Scan for the cell matching the given text and deliver its [x, y] coordinate at center. 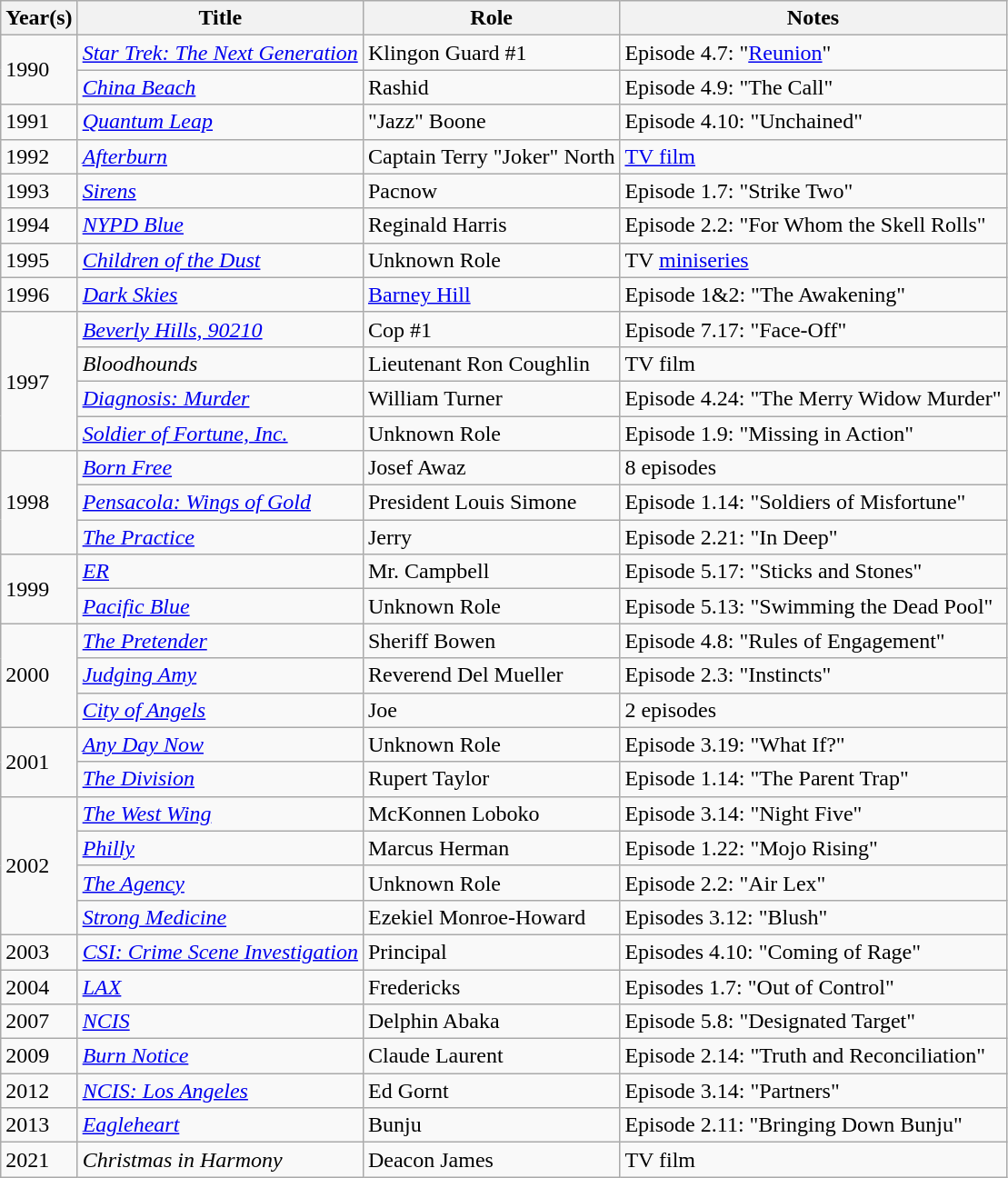
McKonnen Loboko [491, 814]
2009 [39, 1056]
City of Angels [220, 710]
Cop #1 [491, 329]
The Pretender [220, 641]
Episode 5.13: "Swimming the Dead Pool" [813, 606]
Ezekiel Monroe-Howard [491, 917]
Born Free [220, 468]
Episode 2.21: "In Deep" [813, 537]
Eagleheart [220, 1125]
Ed Gornt [491, 1091]
CSI: Crime Scene Investigation [220, 952]
LAX [220, 986]
The Practice [220, 537]
Claude Laurent [491, 1056]
Episode 2.2: "For Whom the Skell Rolls" [813, 225]
Pacific Blue [220, 606]
ER [220, 572]
Episodes 1.7: "Out of Control" [813, 986]
1995 [39, 260]
Episode 7.17: "Face-Off" [813, 329]
Marcus Herman [491, 848]
Quantum Leap [220, 122]
Rashid [491, 87]
William Turner [491, 398]
1990 [39, 70]
Episode 3.14: "Partners" [813, 1091]
Episode 3.14: "Night Five" [813, 814]
1991 [39, 122]
Star Trek: The Next Generation [220, 53]
Episode 5.8: "Designated Target" [813, 1022]
"Jazz" Boone [491, 122]
Episode 1.14: "The Parent Trap" [813, 779]
Episode 1.7: "Strike Two" [813, 191]
2021 [39, 1160]
Episode 4.24: "The Merry Widow Murder" [813, 398]
2013 [39, 1125]
Lieutenant Ron Coughlin [491, 364]
The West Wing [220, 814]
Burn Notice [220, 1056]
2002 [39, 865]
Soldier of Fortune, Inc. [220, 434]
2004 [39, 986]
The Division [220, 779]
2003 [39, 952]
The Agency [220, 883]
Episode 2.14: "Truth and Reconciliation" [813, 1056]
Episode 3.19: "What If?" [813, 744]
Episode 1.14: "Soldiers of Misfortune" [813, 503]
Klingon Guard #1 [491, 53]
Judging Amy [220, 675]
Episode 4.8: "Rules of Engagement" [813, 641]
Episode 4.10: "Unchained" [813, 122]
2000 [39, 675]
Strong Medicine [220, 917]
Joe [491, 710]
Episode 4.7: "Reunion" [813, 53]
Pacnow [491, 191]
Episode 1&2: "The Awakening" [813, 294]
Children of the Dust [220, 260]
Rupert Taylor [491, 779]
Episode 2.3: "Instincts" [813, 675]
2 episodes [813, 710]
Episode 2.11: "Bringing Down Bunju" [813, 1125]
Bunju [491, 1125]
1996 [39, 294]
Episode 1.22: "Mojo Rising" [813, 848]
2007 [39, 1022]
Bloodhounds [220, 364]
Barney Hill [491, 294]
1993 [39, 191]
Philly [220, 848]
NYPD Blue [220, 225]
Episode 1.9: "Missing in Action" [813, 434]
Episode 5.17: "Sticks and Stones" [813, 572]
2001 [39, 762]
NCIS [220, 1022]
1999 [39, 589]
Afterburn [220, 156]
Jerry [491, 537]
Deacon James [491, 1160]
Principal [491, 952]
Diagnosis: Murder [220, 398]
Role [491, 18]
Year(s) [39, 18]
Sirens [220, 191]
1998 [39, 503]
Reverend Del Mueller [491, 675]
China Beach [220, 87]
NCIS: Los Angeles [220, 1091]
Fredericks [491, 986]
Any Day Now [220, 744]
Dark Skies [220, 294]
Episode 2.2: "Air Lex" [813, 883]
TV miniseries [813, 260]
Beverly Hills, 90210 [220, 329]
Mr. Campbell [491, 572]
Delphin Abaka [491, 1022]
1994 [39, 225]
President Louis Simone [491, 503]
Josef Awaz [491, 468]
Sheriff Bowen [491, 641]
Title [220, 18]
Captain Terry "Joker" North [491, 156]
Notes [813, 18]
Reginald Harris [491, 225]
Christmas in Harmony [220, 1160]
1997 [39, 381]
Episodes 4.10: "Coming of Rage" [813, 952]
Episode 4.9: "The Call" [813, 87]
1992 [39, 156]
8 episodes [813, 468]
2012 [39, 1091]
Episodes 3.12: "Blush" [813, 917]
Pensacola: Wings of Gold [220, 503]
